Search for the cell housing the specified text and yield its [X, Y] center coordinate. 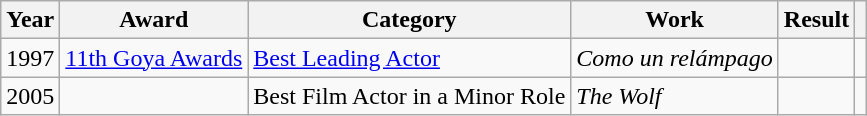
2005 [30, 96]
Result [816, 20]
1997 [30, 58]
Como un relámpago [675, 58]
Best Film Actor in a Minor Role [410, 96]
Year [30, 20]
Work [675, 20]
The Wolf [675, 96]
Award [154, 20]
11th Goya Awards [154, 58]
Category [410, 20]
Best Leading Actor [410, 58]
